Pinpoint the cell where the given text exists, returning its [x, y] midpoint coordinate. 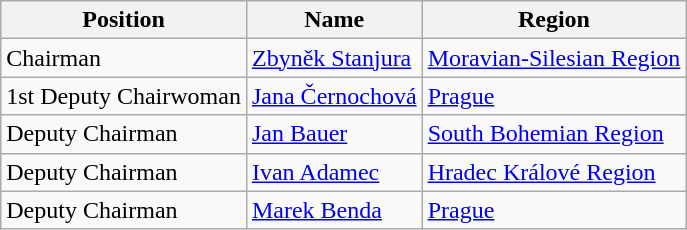
Name [334, 20]
Position [124, 20]
Chairman [124, 58]
Zbyněk Stanjura [334, 58]
Marek Benda [334, 210]
Region [554, 20]
Jan Bauer [334, 134]
South Bohemian Region [554, 134]
Hradec Králové Region [554, 172]
Jana Černochová [334, 96]
Ivan Adamec [334, 172]
1st Deputy Chairwoman [124, 96]
Moravian-Silesian Region [554, 58]
